For the text-containing cell, return its midpoint in (X, Y) coordinate format. 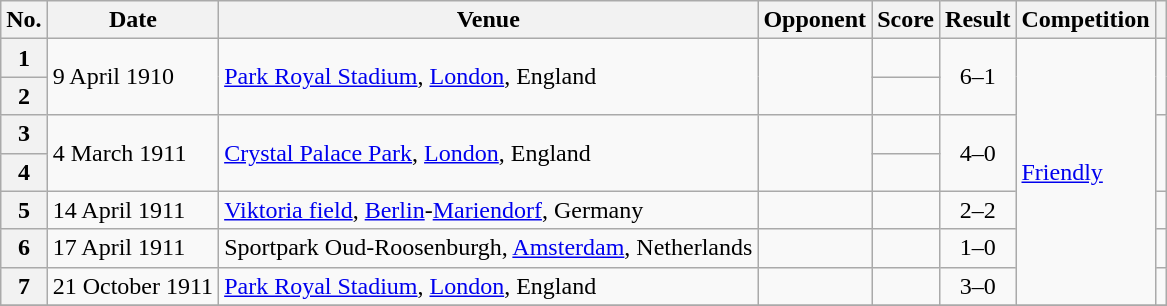
4 (24, 172)
Crystal Palace Park, London, England (488, 153)
Sportpark Oud-Roosenburgh, Amsterdam, Netherlands (488, 248)
Score (906, 20)
4 March 1911 (132, 153)
Result (978, 20)
1 (24, 58)
7 (24, 286)
Date (132, 20)
5 (24, 210)
14 April 1911 (132, 210)
6–1 (978, 77)
Competition (1086, 20)
2–2 (978, 210)
4–0 (978, 153)
Opponent (815, 20)
Venue (488, 20)
17 April 1911 (132, 248)
Viktoria field, Berlin-Mariendorf, Germany (488, 210)
21 October 1911 (132, 286)
6 (24, 248)
1–0 (978, 248)
2 (24, 96)
3–0 (978, 286)
9 April 1910 (132, 77)
3 (24, 134)
Friendly (1086, 172)
No. (24, 20)
